Capture the cell that displays the provided text and extract its [x, y] central coordinate. 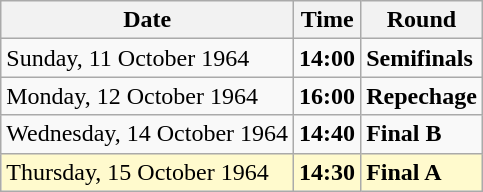
16:00 [328, 96]
Sunday, 11 October 1964 [148, 58]
Time [328, 20]
Final B [422, 134]
14:00 [328, 58]
Semifinals [422, 58]
Repechage [422, 96]
Wednesday, 14 October 1964 [148, 134]
Thursday, 15 October 1964 [148, 172]
Round [422, 20]
Monday, 12 October 1964 [148, 96]
14:40 [328, 134]
Final A [422, 172]
Date [148, 20]
14:30 [328, 172]
